Return [x, y] of the center of cell containing provided text 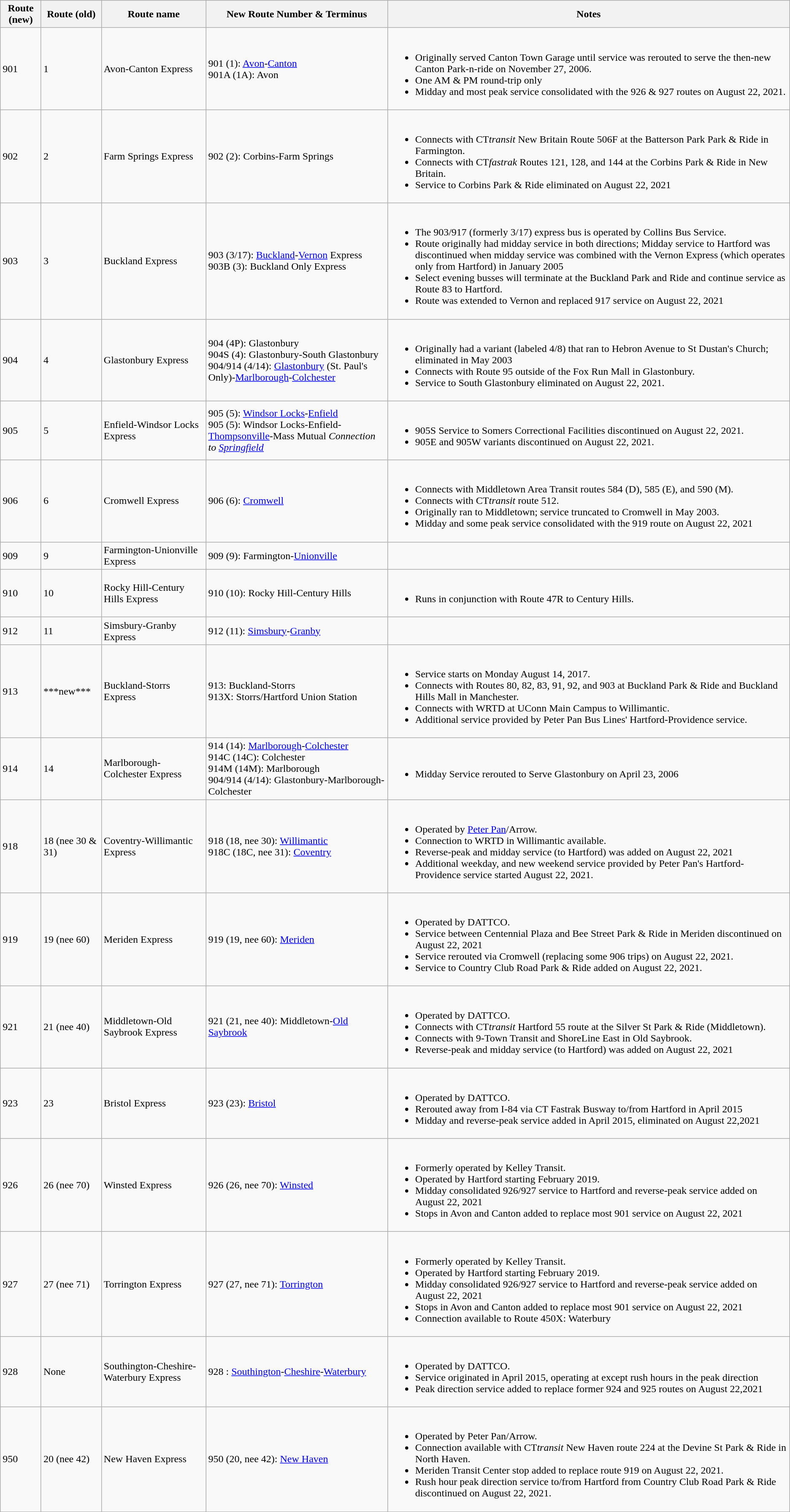
919 (19, nee 60): Meriden [297, 939]
14 [71, 768]
902 [21, 156]
20 (nee 42) [71, 1459]
919 [21, 939]
Midday Service rerouted to Serve Glastonbury on April 23, 2006 [588, 768]
909 [21, 555]
927 (27, nee 71): Torrington [297, 1284]
Notes [588, 14]
913: Buckland-Storrs913X: Storrs/Hartford Union Station [297, 691]
914 (14): Marlborough-Colchester914C (14C): Colchester914M (14M): Marlborough904/914 (4/14): Glastonbury-Marlborough-Colchester [297, 768]
950 (20, nee 42): New Haven [297, 1459]
918 (18, nee 30): Willimantic918C (18C, nee 31): Coventry [297, 846]
923 (23): Bristol [297, 1103]
27 (nee 71) [71, 1284]
Farmington-Unionville Express [154, 555]
Southington-Cheshire-Waterbury Express [154, 1371]
1 [71, 69]
Buckland Express [154, 261]
913 [21, 691]
906 (6): Cromwell [297, 501]
921 (21, nee 40): Middletown-Old Saybrook [297, 1027]
Middletown-Old Saybrook Express [154, 1027]
23 [71, 1103]
923 [21, 1103]
***new*** [71, 691]
6 [71, 501]
Enfield-Windsor Locks Express [154, 430]
926 (26, nee 70): Winsted [297, 1185]
18 (nee 30 & 31) [71, 846]
918 [21, 846]
2 [71, 156]
910 (10): Rocky Hill-Century Hills [297, 593]
Route name [154, 14]
912 [21, 630]
928 : Southington-Cheshire-Waterbury [297, 1371]
909 (9): Farmington-Unionville [297, 555]
903 [21, 261]
927 [21, 1284]
901 (1): Avon-Canton901A (1A): Avon [297, 69]
906 [21, 501]
Runs in conjunction with Route 47R to Century Hills. [588, 593]
Cromwell Express [154, 501]
921 [21, 1027]
Avon-Canton Express [154, 69]
901 [21, 69]
New Haven Express [154, 1459]
21 (nee 40) [71, 1027]
26 (nee 70) [71, 1185]
912 (11): Simsbury-Granby [297, 630]
Route (new) [21, 14]
19 (nee 60) [71, 939]
928 [21, 1371]
Route (old) [71, 14]
905 (5): Windsor Locks-Enfield905 (5): Windsor Locks-Enfield-Thompsonville-Mass Mutual Connection to Springfield [297, 430]
926 [21, 1185]
11 [71, 630]
New Route Number & Terminus [297, 14]
Marlborough-Colchester Express [154, 768]
None [71, 1371]
Meriden Express [154, 939]
904 [21, 360]
950 [21, 1459]
904 (4P): Glastonbury904S (4): Glastonbury-South Glastonbury904/914 (4/14): Glastonbury (St. Paul's Only)-Marlborough-Colchester [297, 360]
902 (2): Corbins-Farm Springs [297, 156]
Bristol Express [154, 1103]
Torrington Express [154, 1284]
905 [21, 430]
903 (3/17): Buckland-Vernon Express903B (3): Buckland Only Express [297, 261]
9 [71, 555]
Simsbury-Granby Express [154, 630]
910 [21, 593]
10 [71, 593]
Glastonbury Express [154, 360]
914 [21, 768]
Coventry-Willimantic Express [154, 846]
3 [71, 261]
Buckland-Storrs Express [154, 691]
4 [71, 360]
Winsted Express [154, 1185]
5 [71, 430]
Farm Springs Express [154, 156]
905S Service to Somers Correctional Facilities discontinued on August 22, 2021.905E and 905W variants discontinued on August 22, 2021. [588, 430]
Rocky Hill-Century Hills Express [154, 593]
